Identify which cell holds the provided text, then report its (X, Y) central coordinate. 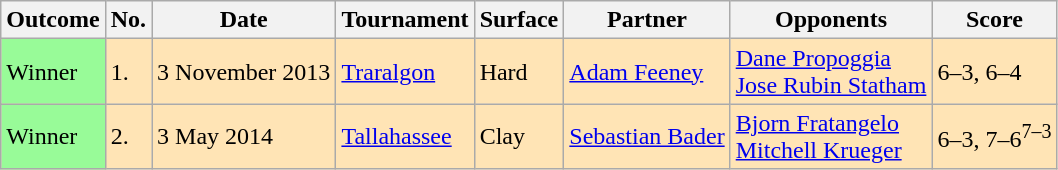
Outcome (53, 20)
Bjorn Fratangelo Mitchell Krueger (831, 136)
Opponents (831, 20)
1. (128, 72)
Score (994, 20)
Surface (519, 20)
6–3, 7–67–3 (994, 136)
2. (128, 136)
Traralgon (405, 72)
Tallahassee (405, 136)
3 May 2014 (244, 136)
Partner (647, 20)
6–3, 6–4 (994, 72)
3 November 2013 (244, 72)
Hard (519, 72)
Sebastian Bader (647, 136)
Date (244, 20)
No. (128, 20)
Adam Feeney (647, 72)
Dane Propoggia Jose Rubin Statham (831, 72)
Tournament (405, 20)
Clay (519, 136)
